Return [x, y] of the center of cell containing provided text 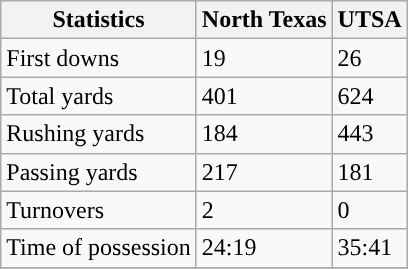
Time of possession [99, 248]
35:41 [370, 248]
181 [370, 172]
24:19 [264, 248]
UTSA [370, 20]
0 [370, 210]
184 [264, 134]
624 [370, 96]
26 [370, 58]
217 [264, 172]
Turnovers [99, 210]
Statistics [99, 20]
North Texas [264, 20]
Passing yards [99, 172]
401 [264, 96]
443 [370, 134]
First downs [99, 58]
Total yards [99, 96]
2 [264, 210]
Rushing yards [99, 134]
19 [264, 58]
